Detect which cell encompasses the target text, then output its (X, Y) center coordinate. 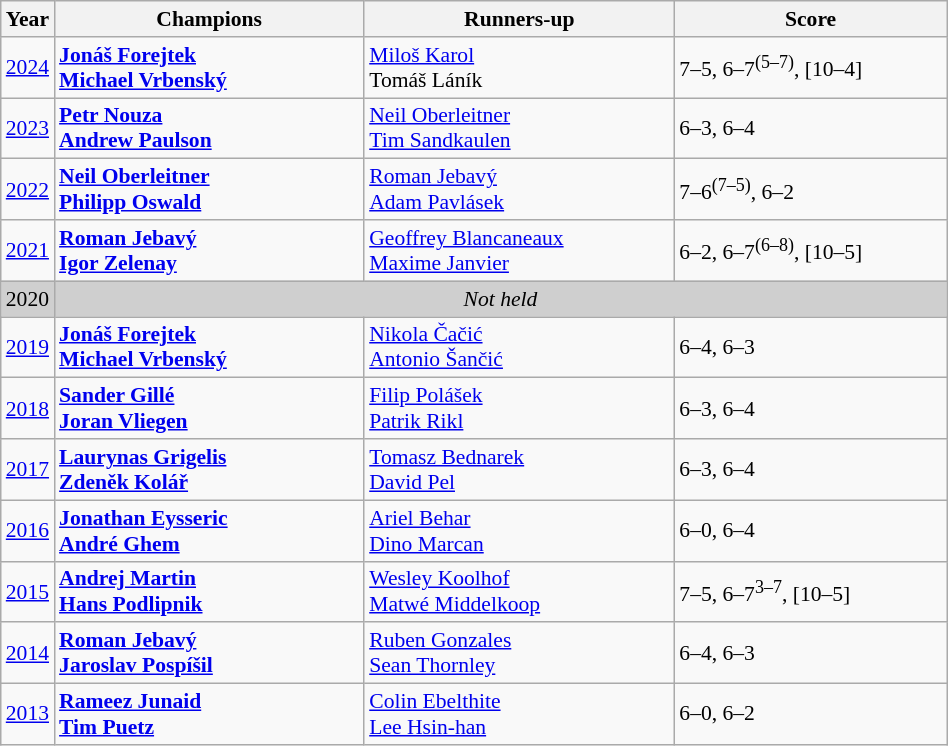
Runners-up (519, 19)
Ariel Behar Dino Marcan (519, 530)
Champions (209, 19)
2021 (28, 250)
7–5, 6–73–7, [10–5] (810, 592)
7–5, 6–7(5–7), [10–4] (810, 68)
2019 (28, 348)
2016 (28, 530)
Year (28, 19)
Petr Nouza Andrew Paulson (209, 128)
Geoffrey Blancaneaux Maxime Janvier (519, 250)
Not held (500, 299)
Roman Jebavý Igor Zelenay (209, 250)
Neil Oberleitner Philipp Oswald (209, 190)
Sander Gillé Joran Vliegen (209, 408)
2020 (28, 299)
Ruben Gonzales Sean Thornley (519, 654)
Neil Oberleitner Tim Sandkaulen (519, 128)
Roman Jebavý Adam Pavlásek (519, 190)
Miloš Karol Tomáš Láník (519, 68)
Score (810, 19)
6–0, 6–2 (810, 714)
Nikola Čačić Antonio Šančić (519, 348)
Filip Polášek Patrik Rikl (519, 408)
6–2, 6–7(6–8), [10–5] (810, 250)
Rameez Junaid Tim Puetz (209, 714)
2018 (28, 408)
2013 (28, 714)
2015 (28, 592)
Wesley Koolhof Matwé Middelkoop (519, 592)
Andrej Martin Hans Podlipnik (209, 592)
7–6(7–5), 6–2 (810, 190)
2014 (28, 654)
2022 (28, 190)
Roman Jebavý Jaroslav Pospíšil (209, 654)
Tomasz Bednarek David Pel (519, 470)
2017 (28, 470)
2024 (28, 68)
Colin Ebelthite Lee Hsin-han (519, 714)
6–0, 6–4 (810, 530)
2023 (28, 128)
Laurynas Grigelis Zdeněk Kolář (209, 470)
Jonathan Eysseric André Ghem (209, 530)
